Return [X, Y] of the center of cell containing provided text 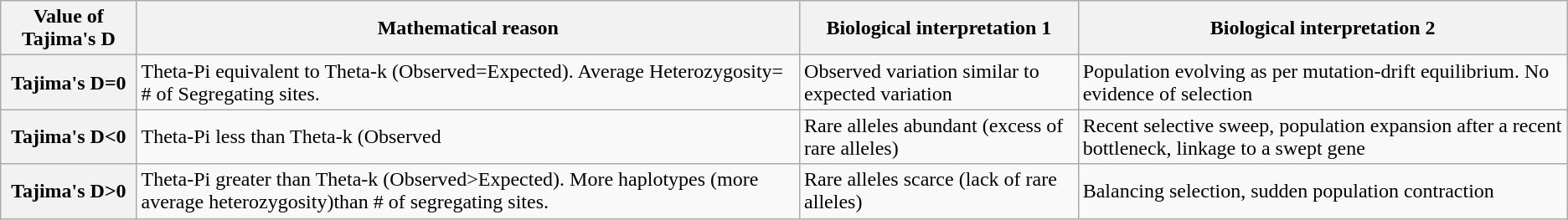
Value of Tajima's D [69, 28]
Rare alleles abundant (excess of rare alleles) [940, 137]
Theta-Pi greater than Theta-k (Observed>Expected). More haplotypes (more average heterozygosity)than # of segregating sites. [468, 191]
Rare alleles scarce (lack of rare alleles) [940, 191]
Recent selective sweep, population expansion after a recent bottleneck, linkage to a swept gene [1323, 137]
Biological interpretation 2 [1323, 28]
Mathematical reason [468, 28]
Tajima's D<0 [69, 137]
Balancing selection, sudden population contraction [1323, 191]
Population evolving as per mutation-drift equilibrium. No evidence of selection [1323, 82]
Observed variation similar to expected variation [940, 82]
Tajima's D>0 [69, 191]
Theta-Pi less than Theta-k (Observed [468, 137]
Tajima's D=0 [69, 82]
Biological interpretation 1 [940, 28]
Theta-Pi equivalent to Theta-k (Observed=Expected). Average Heterozygosity= # of Segregating sites. [468, 82]
